Locate the cell with the specified text and output its [x, y] center coordinate. 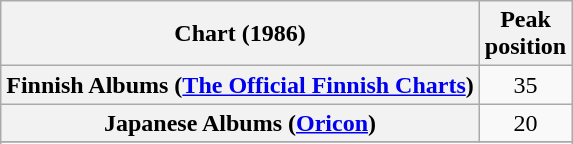
Peakposition [525, 34]
35 [525, 85]
Finnish Albums (The Official Finnish Charts) [240, 85]
20 [525, 123]
Chart (1986) [240, 34]
Japanese Albums (Oricon) [240, 123]
